Extract the (X, Y) coordinate from the center of the cell holding the provided text.  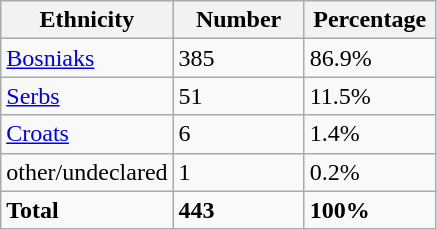
other/undeclared (87, 172)
Ethnicity (87, 20)
Croats (87, 134)
443 (238, 210)
6 (238, 134)
11.5% (370, 96)
86.9% (370, 58)
Number (238, 20)
Bosniaks (87, 58)
Percentage (370, 20)
100% (370, 210)
Serbs (87, 96)
0.2% (370, 172)
1.4% (370, 134)
51 (238, 96)
385 (238, 58)
Total (87, 210)
1 (238, 172)
